Output the [x, y] coordinate of the center of the cell containing the given text.  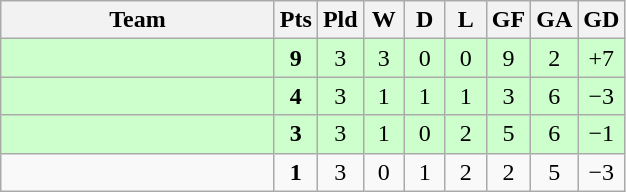
4 [296, 96]
GA [554, 20]
W [384, 20]
Team [138, 20]
GD [602, 20]
GF [508, 20]
D [424, 20]
Pts [296, 20]
L [466, 20]
−1 [602, 134]
Pld [340, 20]
+7 [602, 58]
